Find where the given text appears and provide that cell's center as (X, Y) coordinate. 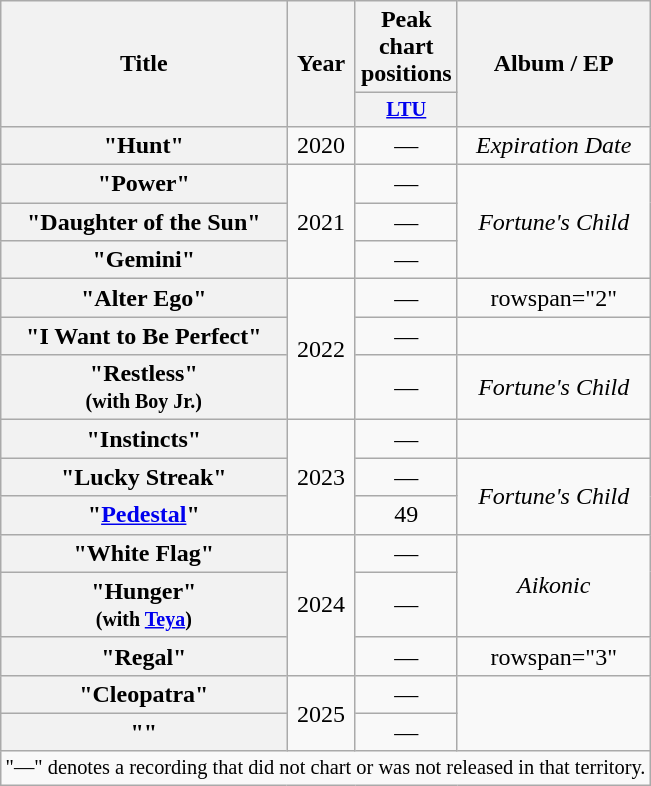
"Cleopatra" (144, 694)
"—" denotes a recording that did not chart or was not released in that territory. (326, 768)
Year (322, 64)
Title (144, 64)
2022 (322, 350)
"White Flag" (144, 553)
"Daughter of the Sun" (144, 222)
2024 (322, 604)
rowspan="3" (554, 656)
Expiration Date (554, 145)
Album / EP (554, 64)
"Regal" (144, 656)
"Gemini" (144, 260)
Aikonic (554, 586)
rowspan="2" (554, 298)
"Lucky Streak" (144, 477)
"I Want to Be Perfect" (144, 336)
LTU (406, 110)
"Alter Ego" (144, 298)
"" (144, 732)
"Restless"(with Boy Jr.) (144, 388)
2021 (322, 222)
"Hunt" (144, 145)
"Pedestal" (144, 515)
"Hunger"(with Teya) (144, 604)
"Instincts" (144, 439)
2023 (322, 477)
49 (406, 515)
Peak chart positions (406, 47)
"Power" (144, 184)
2020 (322, 145)
2025 (322, 713)
